Find where the given text appears and provide that cell's center as [X, Y] coordinate. 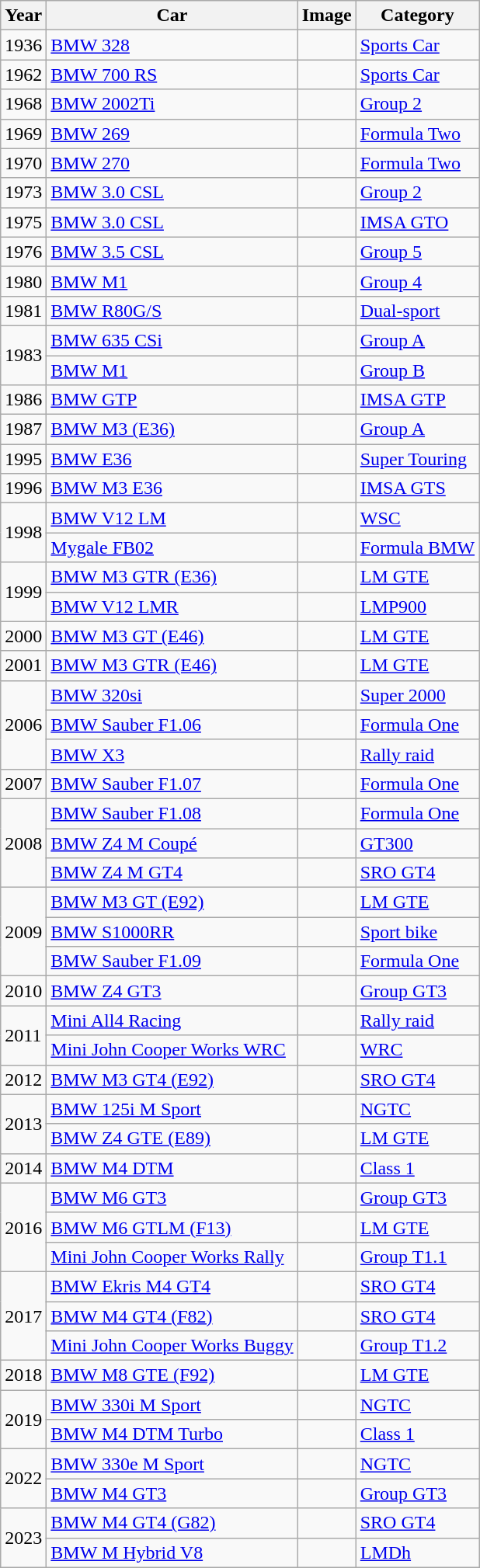
BMW M4 GT4 (G82) [172, 1523]
IMSA GTO [417, 222]
Group B [417, 370]
1996 [23, 488]
BMW 125i M Sport [172, 1109]
1981 [23, 311]
2016 [23, 1227]
2013 [23, 1124]
Group 5 [417, 252]
Mini John Cooper Works Buggy [172, 1346]
GT300 [417, 843]
1975 [23, 222]
Group T1.2 [417, 1346]
BMW V12 LMR [172, 607]
BMW M4 GT3 [172, 1493]
BMW M Hybrid V8 [172, 1552]
BMW GTP [172, 400]
Group T1.1 [417, 1257]
2018 [23, 1375]
Sport bike [417, 932]
WSC [417, 518]
BMW 270 [172, 163]
2022 [23, 1479]
Super Touring [417, 459]
Formula BMW [417, 548]
BMW 328 [172, 45]
1983 [23, 355]
1936 [23, 45]
2011 [23, 1035]
BMW 3.5 CSL [172, 252]
BMW 330i M Sport [172, 1405]
2001 [23, 666]
2006 [23, 725]
1968 [23, 104]
BMW 2002Ti [172, 104]
BMW 700 RS [172, 75]
Group 4 [417, 281]
1962 [23, 75]
BMW M4 DTM Turbo [172, 1434]
BMW 269 [172, 134]
Year [23, 16]
BMW M3 GT4 (E92) [172, 1080]
BMW Sauber F1.06 [172, 725]
BMW M4 DTM [172, 1168]
BMW Sauber F1.09 [172, 961]
BMW 320si [172, 695]
Mini John Cooper Works Rally [172, 1257]
BMW M3 GT (E92) [172, 902]
LMP900 [417, 607]
2007 [23, 784]
1973 [23, 193]
1970 [23, 163]
BMW 635 CSi [172, 340]
1987 [23, 429]
BMW Z4 GT3 [172, 991]
1995 [23, 459]
1999 [23, 592]
IMSA GTS [417, 488]
BMW M6 GTLM (F13) [172, 1227]
Dual-sport [417, 311]
BMW Ekris M4 GT4 [172, 1286]
BMW Sauber F1.08 [172, 813]
Super 2000 [417, 695]
BMW V12 LM [172, 518]
Image [326, 16]
Mygale FB02 [172, 548]
BMW E36 [172, 459]
2010 [23, 991]
1969 [23, 134]
BMW M3 GTR (E46) [172, 666]
1976 [23, 252]
IMSA GTP [417, 400]
BMW M4 GT4 (F82) [172, 1316]
BMW M8 GTE (F92) [172, 1375]
BMW R80G/S [172, 311]
BMW M3 GT (E46) [172, 636]
2009 [23, 932]
Car [172, 16]
BMW M3 (E36) [172, 429]
Mini John Cooper Works WRC [172, 1050]
2017 [23, 1316]
2012 [23, 1080]
BMW M3 GTR (E36) [172, 577]
LMDh [417, 1552]
2023 [23, 1538]
2008 [23, 843]
1998 [23, 533]
BMW 330e M Sport [172, 1464]
BMW Z4 M Coupé [172, 843]
1980 [23, 281]
BMW Z4 M GT4 [172, 873]
BMW M3 E36 [172, 488]
2000 [23, 636]
BMW X3 [172, 754]
Mini All4 Racing [172, 1020]
WRC [417, 1050]
2014 [23, 1168]
BMW M6 GT3 [172, 1198]
2019 [23, 1420]
BMW Z4 GTE (E89) [172, 1139]
1986 [23, 400]
BMW Sauber F1.07 [172, 784]
BMW S1000RR [172, 932]
Category [417, 16]
